Return (x, y) of the center of cell containing provided text 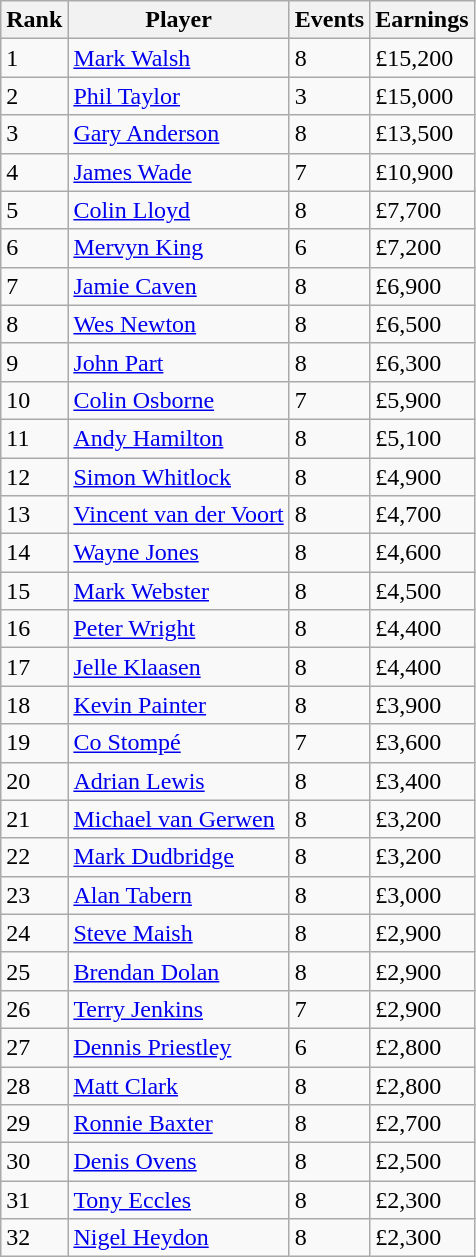
Denis Ovens (178, 1162)
Wayne Jones (178, 553)
£4,900 (422, 477)
£7,700 (422, 210)
28 (34, 1085)
Colin Lloyd (178, 210)
£3,400 (422, 781)
24 (34, 933)
Brendan Dolan (178, 971)
£7,200 (422, 248)
Mark Webster (178, 591)
32 (34, 1238)
Michael van Gerwen (178, 819)
19 (34, 743)
£2,700 (422, 1124)
25 (34, 971)
Jelle Klaasen (178, 667)
Dennis Priestley (178, 1047)
11 (34, 438)
17 (34, 667)
Phil Taylor (178, 96)
Alan Tabern (178, 895)
Simon Whitlock (178, 477)
Steve Maish (178, 933)
Gary Anderson (178, 134)
£5,900 (422, 400)
30 (34, 1162)
£15,200 (422, 58)
Terry Jenkins (178, 1009)
£3,000 (422, 895)
Jamie Caven (178, 286)
Kevin Painter (178, 705)
Colin Osborne (178, 400)
John Part (178, 362)
£2,500 (422, 1162)
4 (34, 172)
£6,500 (422, 324)
20 (34, 781)
16 (34, 629)
£4,600 (422, 553)
Co Stompé (178, 743)
21 (34, 819)
9 (34, 362)
Vincent van der Voort (178, 515)
15 (34, 591)
£6,300 (422, 362)
Matt Clark (178, 1085)
Mervyn King (178, 248)
Rank (34, 20)
Adrian Lewis (178, 781)
13 (34, 515)
Mark Dudbridge (178, 857)
1 (34, 58)
£15,000 (422, 96)
10 (34, 400)
James Wade (178, 172)
Tony Eccles (178, 1200)
14 (34, 553)
Mark Walsh (178, 58)
23 (34, 895)
2 (34, 96)
£3,600 (422, 743)
27 (34, 1047)
Wes Newton (178, 324)
£4,500 (422, 591)
31 (34, 1200)
Earnings (422, 20)
£3,900 (422, 705)
£10,900 (422, 172)
Nigel Heydon (178, 1238)
£13,500 (422, 134)
£5,100 (422, 438)
18 (34, 705)
26 (34, 1009)
29 (34, 1124)
Events (329, 20)
£6,900 (422, 286)
5 (34, 210)
£4,700 (422, 515)
22 (34, 857)
Peter Wright (178, 629)
Player (178, 20)
Ronnie Baxter (178, 1124)
12 (34, 477)
Andy Hamilton (178, 438)
